Capture the cell that displays the provided text and extract its (X, Y) central coordinate. 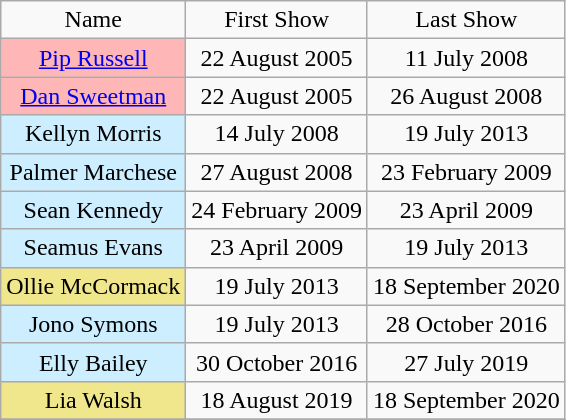
27 August 2008 (277, 172)
24 February 2009 (277, 210)
27 July 2019 (466, 362)
Kellyn Morris (94, 134)
28 October 2016 (466, 324)
Jono Symons (94, 324)
Lia Walsh (94, 400)
23 February 2009 (466, 172)
26 August 2008 (466, 96)
Ollie McCormack (94, 286)
First Show (277, 20)
Palmer Marchese (94, 172)
Sean Kennedy (94, 210)
Last Show (466, 20)
Name (94, 20)
Seamus Evans (94, 248)
11 July 2008 (466, 58)
30 October 2016 (277, 362)
Pip Russell (94, 58)
Dan Sweetman (94, 96)
Elly Bailey (94, 362)
18 August 2019 (277, 400)
14 July 2008 (277, 134)
